Capture the cell that displays the provided text and extract its (x, y) central coordinate. 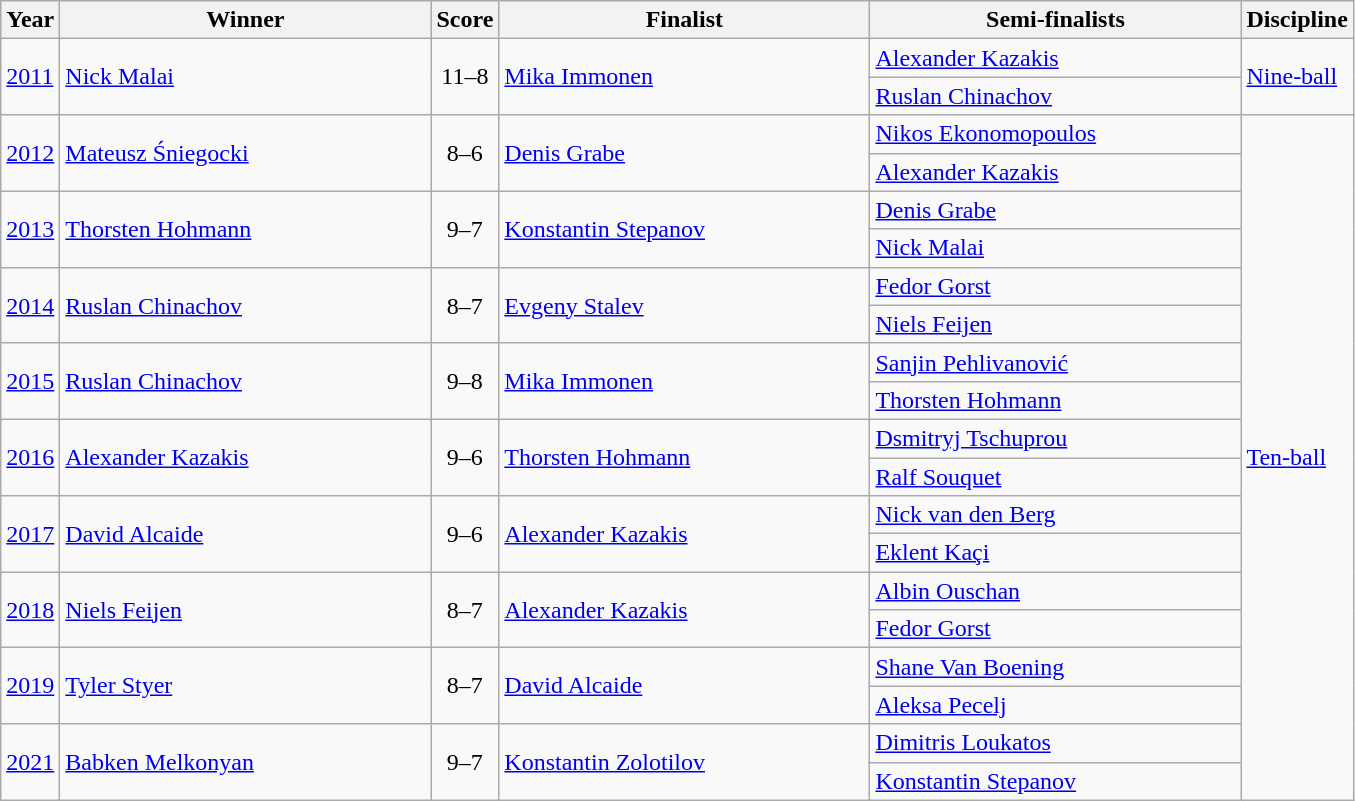
2013 (30, 229)
Shane Van Boening (1056, 667)
2021 (30, 762)
Albin Ouschan (1056, 591)
Finalist (684, 20)
2017 (30, 534)
Semi-finalists (1056, 20)
Dsmitryj Tschuprou (1056, 438)
2018 (30, 610)
2016 (30, 457)
11–8 (465, 77)
Nikos Ekonomopoulos (1056, 134)
Evgeny Stalev (684, 305)
Discipline (1297, 20)
2019 (30, 686)
Eklent Kaçi (1056, 553)
2015 (30, 381)
Score (465, 20)
2014 (30, 305)
Year (30, 20)
Winner (246, 20)
8–6 (465, 153)
9–8 (465, 381)
Ten-ball (1297, 458)
Aleksa Pecelj (1056, 705)
2011 (30, 77)
Mateusz Śniegocki (246, 153)
Nine-ball (1297, 77)
Nick van den Berg (1056, 515)
Dimitris Loukatos (1056, 743)
Babken Melkonyan (246, 762)
Ralf Souquet (1056, 477)
Tyler Styer (246, 686)
Konstantin Zolotilov (684, 762)
2012 (30, 153)
Sanjin Pehlivanović (1056, 362)
